Scan for the cell matching the given text and deliver its [x, y] coordinate at center. 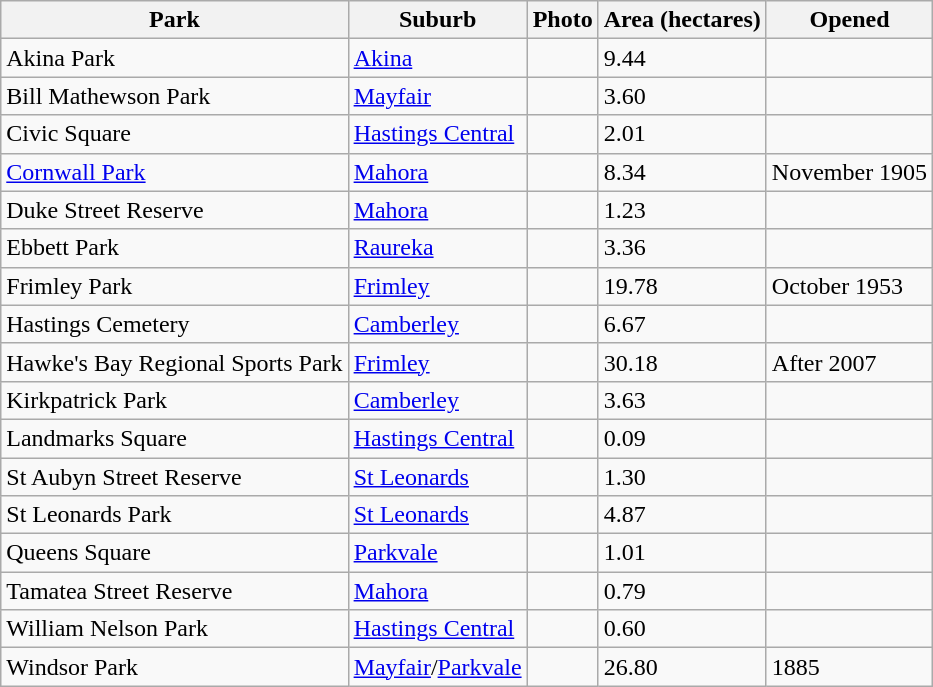
Frimley Park [174, 286]
Akina [438, 58]
November 1905 [849, 172]
9.44 [682, 58]
Cornwall Park [174, 172]
St Leonards Park [174, 515]
Landmarks Square [174, 438]
St Aubyn Street Reserve [174, 477]
30.18 [682, 362]
4.87 [682, 515]
William Nelson Park [174, 629]
0.60 [682, 629]
Ebbett Park [174, 248]
Queens Square [174, 553]
3.60 [682, 96]
Duke Street Reserve [174, 210]
Windsor Park [174, 667]
1885 [849, 667]
Mayfair/Parkvale [438, 667]
Park [174, 20]
October 1953 [849, 286]
3.63 [682, 400]
Tamatea Street Reserve [174, 591]
2.01 [682, 134]
0.79 [682, 591]
6.67 [682, 324]
0.09 [682, 438]
Hastings Cemetery [174, 324]
26.80 [682, 667]
3.36 [682, 248]
Photo [562, 20]
Area (hectares) [682, 20]
Raureka [438, 248]
Bill Mathewson Park [174, 96]
Akina Park [174, 58]
Parkvale [438, 553]
Mayfair [438, 96]
Opened [849, 20]
Kirkpatrick Park [174, 400]
Civic Square [174, 134]
19.78 [682, 286]
1.30 [682, 477]
1.01 [682, 553]
8.34 [682, 172]
Hawke's Bay Regional Sports Park [174, 362]
1.23 [682, 210]
After 2007 [849, 362]
Suburb [438, 20]
